Find where the given text appears and provide that cell's center as (x, y) coordinate. 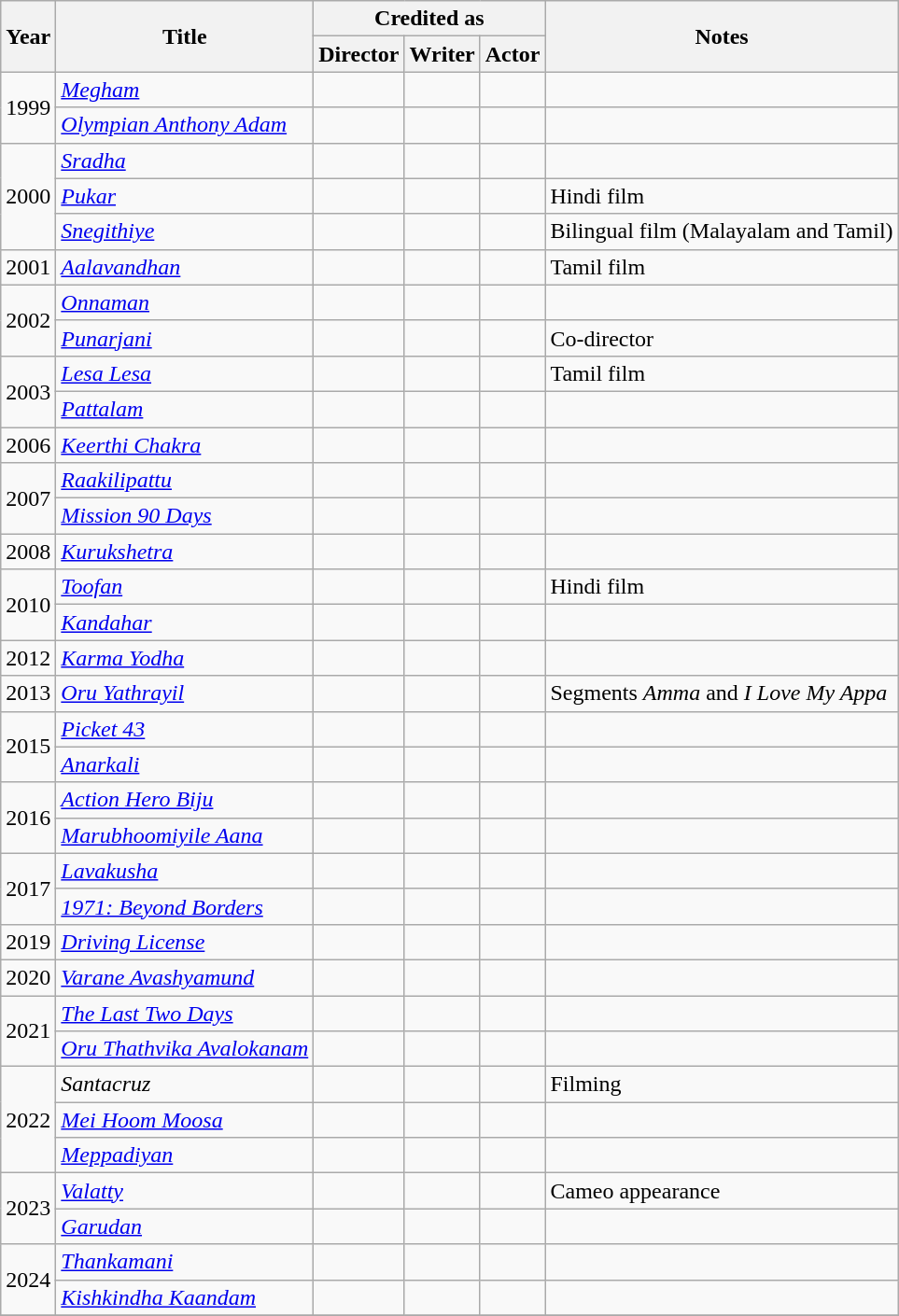
Action Hero Biju (185, 800)
1999 (28, 107)
Keerthi Chakra (185, 445)
Mission 90 Days (185, 516)
2024 (28, 1280)
Raakilipattu (185, 481)
Pukar (185, 196)
Marubhoomiyile Aana (185, 835)
2001 (28, 267)
Anarkali (185, 764)
Karma Yodha (185, 658)
Valatty (185, 1191)
Aalavandhan (185, 267)
Meppadiyan (185, 1155)
2023 (28, 1209)
2020 (28, 977)
Filming (722, 1085)
2019 (28, 942)
2021 (28, 1030)
Bilingual film (Malayalam and Tamil) (722, 231)
Sradha (185, 161)
Thankamani (185, 1262)
Actor (513, 54)
Year (28, 36)
Toofan (185, 587)
2022 (28, 1120)
Snegithiye (185, 231)
2012 (28, 658)
Kandahar (185, 623)
The Last Two Days (185, 1013)
2008 (28, 552)
2015 (28, 747)
Onnaman (185, 302)
2000 (28, 196)
Co-director (722, 338)
Writer (442, 54)
Varane Avashyamund (185, 977)
Notes (722, 36)
Picket 43 (185, 729)
Lavakusha (185, 871)
1971: Beyond Borders (185, 906)
Lesa Lesa (185, 373)
Cameo appearance (722, 1191)
Kishkindha Kaandam (185, 1297)
Segments Amma and I Love My Appa (722, 693)
Oru Yathrayil (185, 693)
Megham (185, 90)
2010 (28, 605)
Director (358, 54)
Driving License (185, 942)
2003 (28, 391)
2002 (28, 320)
2006 (28, 445)
Garudan (185, 1226)
2007 (28, 498)
Kurukshetra (185, 552)
Punarjani (185, 338)
2017 (28, 889)
Mei Hoom Moosa (185, 1120)
Credited as (429, 19)
Santacruz (185, 1085)
Title (185, 36)
2013 (28, 693)
Oru Thathvika Avalokanam (185, 1049)
Pattalam (185, 409)
2016 (28, 818)
Olympian Anthony Adam (185, 125)
